Return (x, y) of the center of cell containing provided text 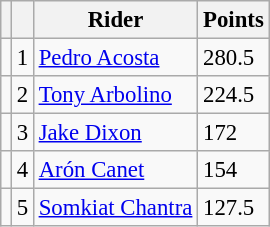
Points (234, 20)
2 (22, 95)
1 (22, 58)
Tony Arbolino (115, 95)
172 (234, 133)
224.5 (234, 95)
5 (22, 208)
Jake Dixon (115, 133)
Arón Canet (115, 170)
127.5 (234, 208)
4 (22, 170)
Pedro Acosta (115, 58)
Somkiat Chantra (115, 208)
280.5 (234, 58)
Rider (115, 20)
154 (234, 170)
3 (22, 133)
